For the text-containing cell, return its midpoint in [X, Y] coordinate format. 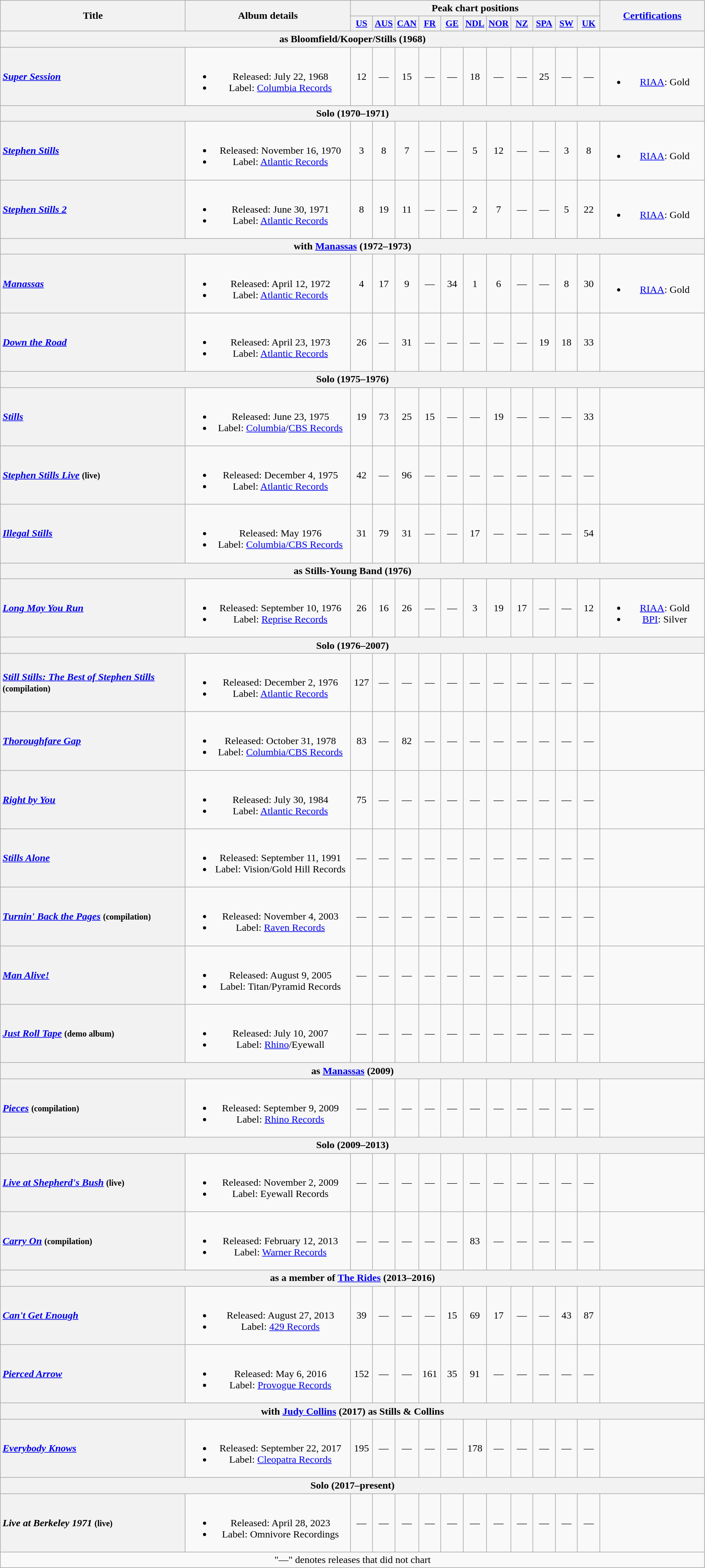
Released: May 6, 2016Label: Provogue Records [268, 1374]
Released: September 10, 1976Label: Reprise Records [268, 608]
Pierced Arrow [93, 1374]
Everybody Knows [93, 1448]
82 [407, 741]
178 [475, 1448]
NOR [499, 24]
Released: September 22, 2017Label: Cleopatra Records [268, 1448]
16 [383, 608]
SPA [544, 24]
Released: November 16, 1970Label: Atlantic Records [268, 151]
34 [452, 284]
9 [407, 284]
Released: September 9, 2009Label: Rhino Records [268, 1108]
Album details [268, 16]
Still Stills: The Best of Stephen Stills (compilation) [93, 682]
Released: December 4, 1975Label: Atlantic Records [268, 475]
Solo (2009–2013) [352, 1145]
Carry On (compilation) [93, 1241]
Stephen Stills 2 [93, 209]
35 [452, 1374]
as Stills-Young Band (1976) [352, 571]
75 [362, 800]
91 [475, 1374]
Manassas [93, 284]
Super Session [93, 76]
Released: September 11, 1991Label: Vision/Gold Hill Records [268, 858]
Solo (1975–1976) [352, 379]
GE [452, 24]
Released: June 30, 1971Label: Atlantic Records [268, 209]
CAN [407, 24]
Released: May 1976Label: Columbia/CBS Records [268, 534]
Stills Alone [93, 858]
Illegal Stills [93, 534]
54 [589, 534]
69 [475, 1315]
"—" denotes releases that did not chart [352, 1560]
Down the Road [93, 342]
Released: July 10, 2007Label: Rhino/Eyewall [268, 1034]
Released: April 23, 1973Label: Atlantic Records [268, 342]
Thoroughfare Gap [93, 741]
Title [93, 16]
Man Alive! [93, 975]
Stephen Stills [93, 151]
6 [499, 284]
Long May You Run [93, 608]
96 [407, 475]
RIAA: GoldBPI: Silver [652, 608]
Released: October 31, 1978Label: Columbia/CBS Records [268, 741]
79 [383, 534]
11 [407, 209]
22 [589, 209]
39 [362, 1315]
Right by You [93, 800]
FR [429, 24]
as a member of The Rides (2013–2016) [352, 1278]
Released: June 23, 1975Label: Columbia/CBS Records [268, 417]
Live at Berkeley 1971 (live) [93, 1522]
Released: April 12, 1972Label: Atlantic Records [268, 284]
SW [566, 24]
127 [362, 682]
Stephen Stills Live (live) [93, 475]
Released: July 22, 1968Label: Columbia Records [268, 76]
Just Roll Tape (demo album) [93, 1034]
30 [589, 284]
2 [475, 209]
NDL [475, 24]
42 [362, 475]
with Manassas (1972–1973) [352, 247]
4 [362, 284]
Turnin' Back the Pages (compilation) [93, 917]
Solo (1976–2007) [352, 645]
Released: December 2, 1976Label: Atlantic Records [268, 682]
87 [589, 1315]
Stills [93, 417]
Released: August 27, 2013Label: 429 Records [268, 1315]
Released: August 9, 2005Label: Titan/Pyramid Records [268, 975]
UK [589, 24]
Solo (2017–present) [352, 1485]
Peak chart positions [475, 8]
Solo (1970–1971) [352, 114]
161 [429, 1374]
Released: February 12, 2013Label: Warner Records [268, 1241]
1 [475, 284]
AUS [383, 24]
Released: November 4, 2003Label: Raven Records [268, 917]
Released: November 2, 2009Label: Eyewall Records [268, 1182]
NZ [522, 24]
Released: July 30, 1984Label: Atlantic Records [268, 800]
195 [362, 1448]
43 [566, 1315]
Released: April 28, 2023Label: Omnivore Recordings [268, 1522]
US [362, 24]
73 [383, 417]
152 [362, 1374]
Pieces (compilation) [93, 1108]
Live at Shepherd's Bush (live) [93, 1182]
Certifications [652, 16]
Can't Get Enough [93, 1315]
as Bloomfield/Kooper/Stills (1968) [352, 39]
as Manassas (2009) [352, 1071]
with Judy Collins (2017) as Stills & Collins [352, 1411]
